For the text-containing cell, return its midpoint in [x, y] coordinate format. 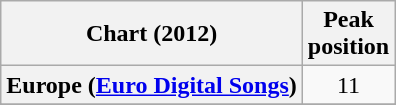
Europe (Euro Digital Songs) [152, 85]
Peakposition [348, 34]
Chart (2012) [152, 34]
11 [348, 85]
